Find where the given text appears and provide that cell's center as (x, y) coordinate. 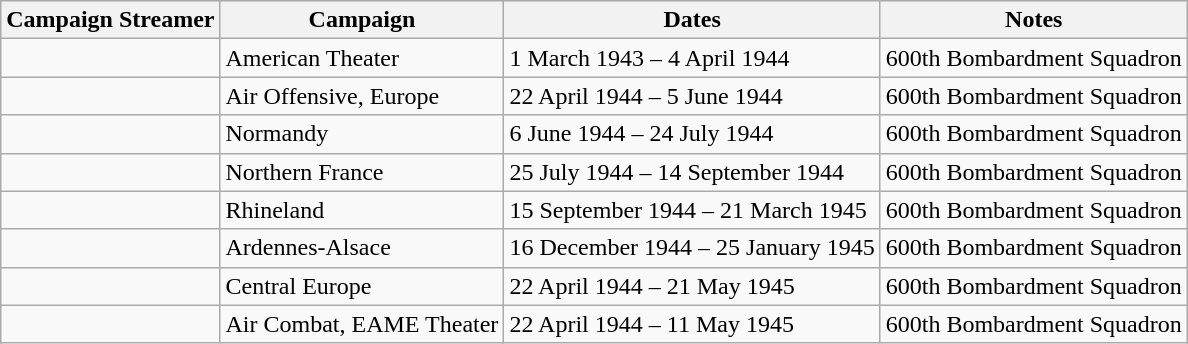
25 July 1944 – 14 September 1944 (692, 172)
22 April 1944 – 5 June 1944 (692, 96)
22 April 1944 – 11 May 1945 (692, 324)
Campaign Streamer (110, 20)
Central Europe (362, 286)
Ardennes-Alsace (362, 248)
Rhineland (362, 210)
American Theater (362, 58)
Notes (1034, 20)
Normandy (362, 134)
Northern France (362, 172)
Air Combat, EAME Theater (362, 324)
16 December 1944 – 25 January 1945 (692, 248)
Dates (692, 20)
6 June 1944 – 24 July 1944 (692, 134)
1 March 1943 – 4 April 1944 (692, 58)
Air Offensive, Europe (362, 96)
Campaign (362, 20)
22 April 1944 – 21 May 1945 (692, 286)
15 September 1944 – 21 March 1945 (692, 210)
